Return the (X, Y) coordinate for the center point of the cell that contains the specified text.  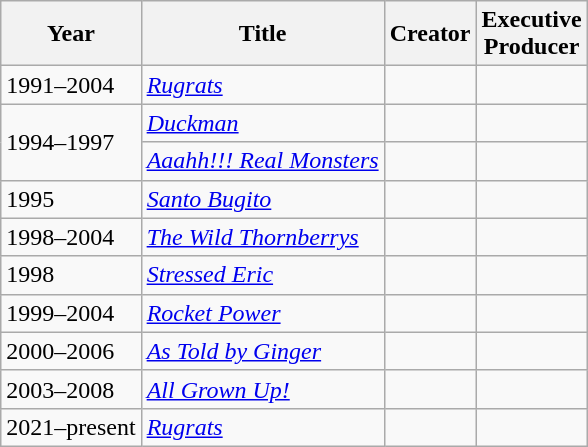
1994–1997 (71, 142)
Creator (430, 34)
Aaahh!!! Real Monsters (262, 161)
2021–present (71, 427)
Santo Bugito (262, 199)
Title (262, 34)
Stressed Eric (262, 275)
2000–2006 (71, 351)
ExecutiveProducer (532, 34)
Rocket Power (262, 313)
1999–2004 (71, 313)
Year (71, 34)
1995 (71, 199)
The Wild Thornberrys (262, 237)
As Told by Ginger (262, 351)
All Grown Up! (262, 389)
1998 (71, 275)
2003–2008 (71, 389)
1998–2004 (71, 237)
1991–2004 (71, 85)
Duckman (262, 123)
